Pinpoint the cell where the given text exists, returning its [x, y] midpoint coordinate. 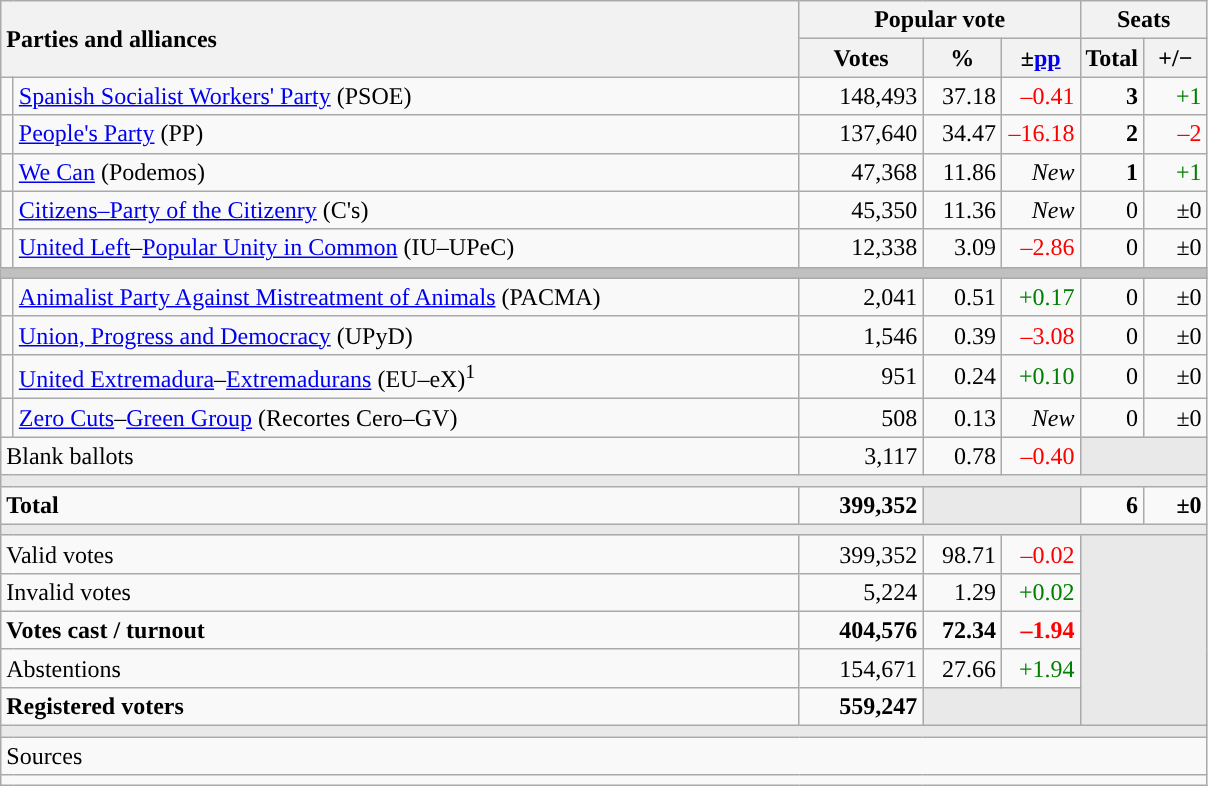
0.13 [962, 418]
+0.17 [1040, 297]
Seats [1144, 20]
34.47 [962, 134]
Parties and alliances [400, 39]
27.66 [962, 668]
1,546 [861, 335]
Spanish Socialist Workers' Party (PSOE) [406, 96]
Citizens–Party of the Citizenry (C's) [406, 210]
1.29 [962, 592]
0.78 [962, 456]
Valid votes [400, 554]
Invalid votes [400, 592]
2 [1112, 134]
137,640 [861, 134]
Votes [861, 58]
+1.94 [1040, 668]
+0.10 [1040, 376]
Animalist Party Against Mistreatment of Animals (PACMA) [406, 297]
98.71 [962, 554]
951 [861, 376]
559,247 [861, 706]
3,117 [861, 456]
Votes cast / turnout [400, 630]
Blank ballots [400, 456]
+0.02 [1040, 592]
45,350 [861, 210]
0.24 [962, 376]
6 [1112, 505]
12,338 [861, 248]
37.18 [962, 96]
508 [861, 418]
Abstentions [400, 668]
72.34 [962, 630]
We Can (Podemos) [406, 172]
People's Party (PP) [406, 134]
11.86 [962, 172]
Union, Progress and Democracy (UPyD) [406, 335]
0.51 [962, 297]
5,224 [861, 592]
% [962, 58]
404,576 [861, 630]
Zero Cuts–Green Group (Recortes Cero–GV) [406, 418]
–0.40 [1040, 456]
Registered voters [400, 706]
148,493 [861, 96]
11.36 [962, 210]
–3.08 [1040, 335]
–1.94 [1040, 630]
Popular vote [940, 20]
Sources [604, 756]
3 [1112, 96]
–16.18 [1040, 134]
+/− [1176, 58]
47,368 [861, 172]
–0.02 [1040, 554]
United Left–Popular Unity in Common (IU–UPeC) [406, 248]
1 [1112, 172]
3.09 [962, 248]
2,041 [861, 297]
–2 [1176, 134]
–0.41 [1040, 96]
–2.86 [1040, 248]
United Extremadura–Extremadurans (EU–eX)1 [406, 376]
154,671 [861, 668]
0.39 [962, 335]
±pp [1040, 58]
